Locate the cell with the specified text and output its [X, Y] center coordinate. 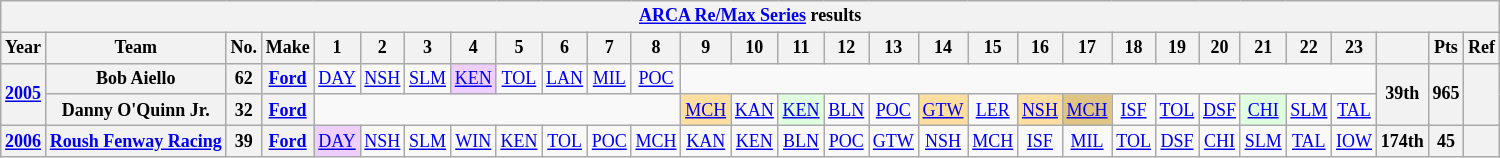
17 [1087, 48]
No. [244, 48]
39 [244, 140]
12 [846, 48]
Bob Aiello [136, 78]
Pts [1446, 48]
14 [943, 48]
Ref [1482, 48]
9 [706, 48]
1 [337, 48]
16 [1040, 48]
39th [1402, 94]
174th [1402, 140]
11 [801, 48]
22 [1309, 48]
Year [24, 48]
21 [1263, 48]
8 [656, 48]
ARCA Re/Max Series results [750, 16]
7 [609, 48]
2 [382, 48]
10 [754, 48]
23 [1354, 48]
IOW [1354, 140]
LAN [565, 78]
19 [1176, 48]
20 [1220, 48]
Make [288, 48]
Roush Fenway Racing [136, 140]
32 [244, 110]
6 [565, 48]
45 [1446, 140]
WIN [473, 140]
13 [894, 48]
Danny O'Quinn Jr. [136, 110]
5 [519, 48]
62 [244, 78]
18 [1134, 48]
LER [993, 110]
Team [136, 48]
965 [1446, 94]
2005 [24, 94]
2006 [24, 140]
3 [428, 48]
4 [473, 48]
15 [993, 48]
